Identify which cell holds the provided text, then report its (x, y) central coordinate. 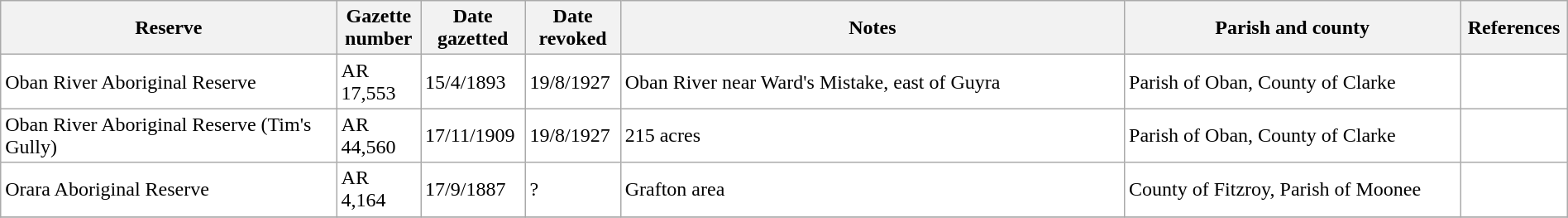
County of Fitzroy, Parish of Moonee (1293, 189)
215 acres (872, 136)
15/4/1893 (473, 81)
Notes (872, 28)
Date gazetted (473, 28)
Oban River near Ward's Mistake, east of Guyra (872, 81)
17/11/1909 (473, 136)
17/9/1887 (473, 189)
Reserve (169, 28)
Grafton area (872, 189)
Orara Aboriginal Reserve (169, 189)
Oban River Aboriginal Reserve (Tim's Gully) (169, 136)
AR 44,560 (379, 136)
AR 17,553 (379, 81)
References (1513, 28)
Gazette number (379, 28)
? (572, 189)
AR 4,164 (379, 189)
Parish and county (1293, 28)
Oban River Aboriginal Reserve (169, 81)
Date revoked (572, 28)
